Pinpoint the cell where the given text exists, returning its [X, Y] midpoint coordinate. 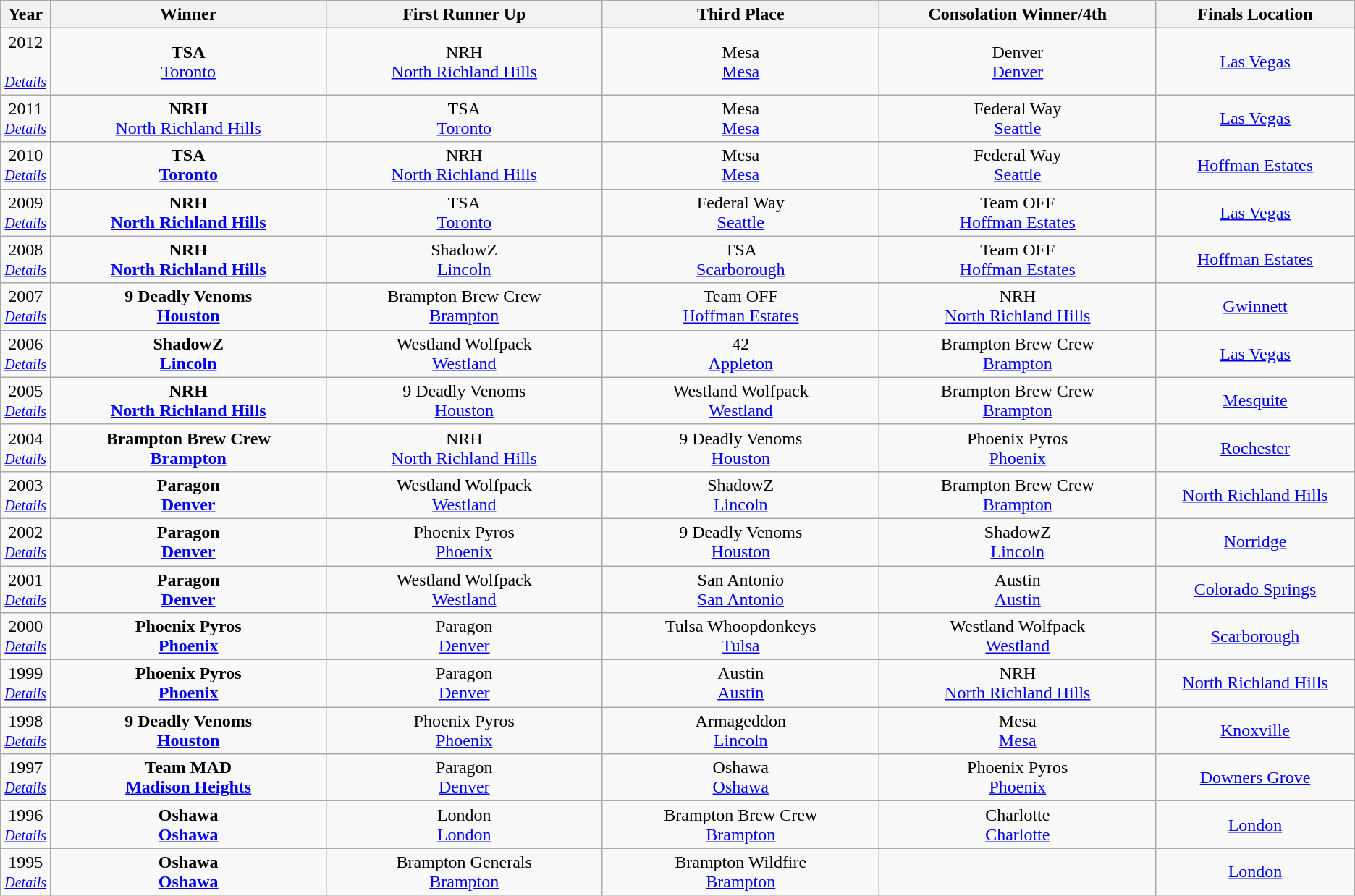
2003Details [26, 495]
2012Details [26, 62]
2004Details [26, 447]
Mesquite [1255, 401]
Knoxville [1255, 731]
Downers Grove [1255, 777]
2010Details [26, 165]
1998Details [26, 731]
First Runner Up [465, 14]
2009Details [26, 213]
Consolation Winner/4th [1018, 14]
2000Details [26, 637]
Year [26, 14]
San Antonio San Antonio [741, 589]
Norridge [1255, 541]
1996Details [26, 825]
2008Details [26, 259]
TSA Scarborough [741, 259]
Brampton Generals Brampton [465, 871]
1997Details [26, 777]
Tulsa Whoopdonkeys Tulsa [741, 637]
Denver Denver [1018, 62]
2007Details [26, 307]
London London [465, 825]
Brampton Wildfire Brampton [741, 871]
Armageddon Lincoln [741, 731]
Team MAD Madison Heights [188, 777]
2001Details [26, 589]
Scarborough [1255, 637]
1995Details [26, 871]
2006Details [26, 353]
42 Appleton [741, 353]
1999Details [26, 683]
Gwinnett [1255, 307]
2005Details [26, 401]
Colorado Springs [1255, 589]
Rochester [1255, 447]
Charlotte Charlotte [1018, 825]
2002Details [26, 541]
Third Place [741, 14]
Finals Location [1255, 14]
Winner [188, 14]
2011Details [26, 119]
